Determine the (X, Y) coordinate at the center of the cell enclosing the given text.  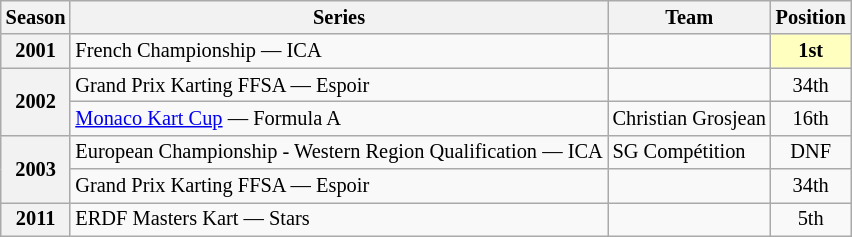
Position (811, 17)
SG Compétition (690, 152)
DNF (811, 152)
Team (690, 17)
2011 (36, 219)
16th (811, 118)
2001 (36, 51)
Season (36, 17)
Christian Grosjean (690, 118)
French Championship — ICA (338, 51)
2003 (36, 168)
ERDF Masters Kart — Stars (338, 219)
1st (811, 51)
Series (338, 17)
5th (811, 219)
Monaco Kart Cup — Formula A (338, 118)
European Championship - Western Region Qualification — ICA (338, 152)
2002 (36, 102)
